Return the [x, y] coordinate for the center point of the cell that contains the specified text.  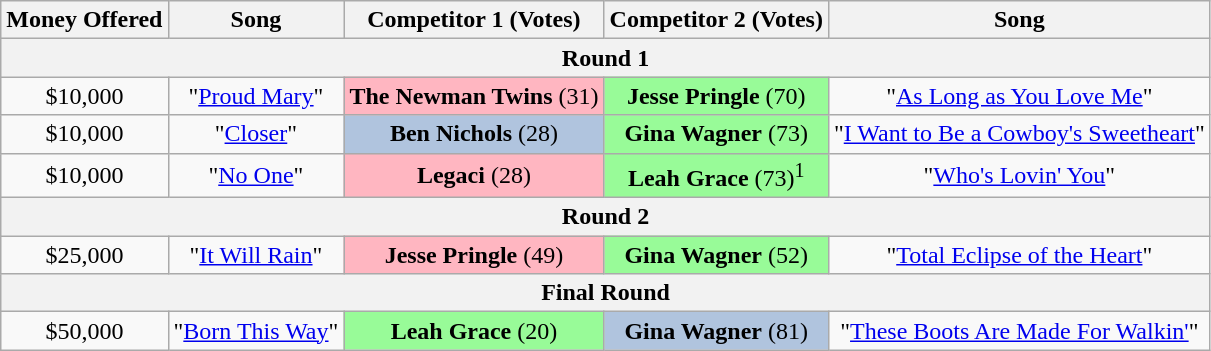
"Proud Mary" [256, 96]
"Born This Way" [256, 331]
Final Round [606, 293]
Money Offered [84, 20]
Gina Wagner (81) [716, 331]
Leah Grace (20) [474, 331]
"It Will Rain" [256, 255]
Round 1 [606, 58]
$50,000 [84, 331]
Leah Grace (73)1 [716, 176]
Jesse Pringle (49) [474, 255]
"These Boots Are Made For Walkin'" [1019, 331]
Competitor 1 (Votes) [474, 20]
"No One" [256, 176]
Competitor 2 (Votes) [716, 20]
Ben Nichols (28) [474, 134]
"I Want to Be a Cowboy's Sweetheart" [1019, 134]
Gina Wagner (73) [716, 134]
"Who's Lovin' You" [1019, 176]
Gina Wagner (52) [716, 255]
"As Long as You Love Me" [1019, 96]
Legaci (28) [474, 176]
Jesse Pringle (70) [716, 96]
"Total Eclipse of the Heart" [1019, 255]
"Closer" [256, 134]
Round 2 [606, 217]
$25,000 [84, 255]
The Newman Twins (31) [474, 96]
